Capture the cell that displays the provided text and extract its (x, y) central coordinate. 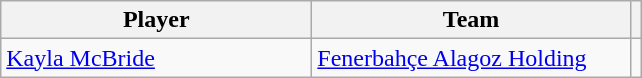
Team (472, 20)
Fenerbahçe Alagoz Holding (472, 58)
Kayla McBride (156, 58)
Player (156, 20)
